Return (x, y) of the center of cell containing provided text 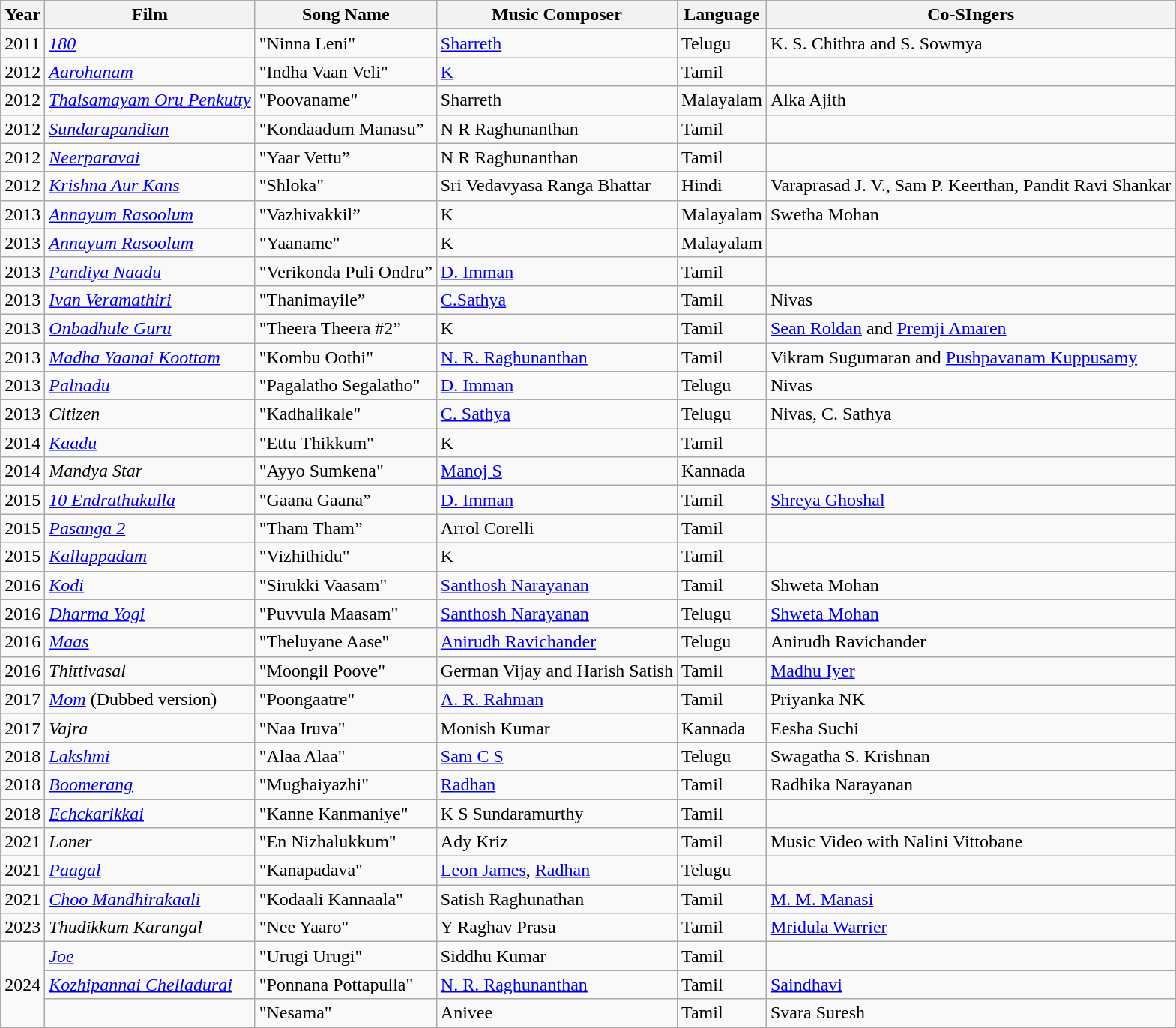
"Gaana Gaana” (346, 500)
"Naa Iruva" (346, 728)
C.Sathya (556, 300)
Monish Kumar (556, 728)
Paagal (150, 871)
"Kadhalikale" (346, 414)
Lakshmi (150, 756)
Swetha Mohan (970, 214)
Kozhipannai Chelladurai (150, 985)
Thudikkum Karangal (150, 928)
Swagatha S. Krishnan (970, 756)
"Nesama" (346, 1013)
Krishna Aur Kans (150, 186)
"Kondaadum Manasu” (346, 129)
Ivan Veramathiri (150, 300)
Thalsamayam Oru Penkutty (150, 100)
Saindhavi (970, 985)
Pandiya Naadu (150, 271)
"Indha Vaan Veli" (346, 72)
Mom (Dubbed version) (150, 699)
10 Endrathukulla (150, 500)
Kaadu (150, 443)
"Ninna Leni" (346, 43)
Varaprasad J. V., Sam P. Keerthan, Pandit Ravi Shankar (970, 186)
Nivas, C. Sathya (970, 414)
Citizen (150, 414)
Hindi (721, 186)
Loner (150, 842)
"Puvvula Maasam" (346, 614)
"Ettu Thikkum" (346, 443)
Satish Raghunathan (556, 899)
"Shloka" (346, 186)
"Poongaatre" (346, 699)
C. Sathya (556, 414)
Priyanka NK (970, 699)
Leon James, Radhan (556, 871)
Anivee (556, 1013)
Song Name (346, 15)
"Ponnana Pottapulla" (346, 985)
Music Video with Nalini Vittobane (970, 842)
"Urugi Urugi" (346, 956)
2024 (22, 985)
Sean Roldan and Premji Amaren (970, 328)
Sam C S (556, 756)
Alka Ajith (970, 100)
M. M. Manasi (970, 899)
Y Raghav Prasa (556, 928)
"Mughaiyazhi" (346, 784)
"Kanne Kanmaniye" (346, 813)
K S Sundaramurthy (556, 813)
Mandya Star (150, 471)
K. S. Chithra and S. Sowmya (970, 43)
Eesha Suchi (970, 728)
Svara Suresh (970, 1013)
"Yaar Vettu” (346, 157)
Maas (150, 642)
180 (150, 43)
"Moongil Poove" (346, 671)
"Yaaname" (346, 243)
Madha Yaanai Koottam (150, 357)
Joe (150, 956)
Neerparavai (150, 157)
Boomerang (150, 784)
"Verikonda Puli Ondru” (346, 271)
Year (22, 15)
Radhika Narayanan (970, 784)
"Sirukki Vaasam" (346, 585)
Vikram Sugumaran and Pushpavanam Kuppusamy (970, 357)
Palnadu (150, 386)
"Vazhivakkil” (346, 214)
Co-SIngers (970, 15)
Sri Vedavyasa Ranga Bhattar (556, 186)
Madhu Iyer (970, 671)
"Thanimayile” (346, 300)
Mridula Warrier (970, 928)
German Vijay and Harish Satish (556, 671)
"Vizhithidu" (346, 557)
Onbadhule Guru (150, 328)
Kodi (150, 585)
Vajra (150, 728)
Pasanga 2 (150, 528)
Manoj S (556, 471)
Aarohanam (150, 72)
Arrol Corelli (556, 528)
"Ayyo Sumkena" (346, 471)
Radhan (556, 784)
"Theera Theera #2” (346, 328)
"Pagalatho Segalatho" (346, 386)
"Kodaali Kannaala" (346, 899)
Ady Kriz (556, 842)
"Nee Yaaro" (346, 928)
Siddhu Kumar (556, 956)
"Tham Tham” (346, 528)
"Kombu Oothi" (346, 357)
"Alaa Alaa" (346, 756)
A. R. Rahman (556, 699)
Sundarapandian (150, 129)
Shreya Ghoshal (970, 500)
"Kanapadava" (346, 871)
Thittivasal (150, 671)
Film (150, 15)
Language (721, 15)
"Poovaname" (346, 100)
2011 (22, 43)
Dharma Yogi (150, 614)
Music Composer (556, 15)
"Theluyane Aase" (346, 642)
Choo Mandhirakaali (150, 899)
"En Nizhalukkum" (346, 842)
Kallappadam (150, 557)
Echckarikkai (150, 813)
2023 (22, 928)
